Determine the (X, Y) coordinate at the center of the cell enclosing the given text.  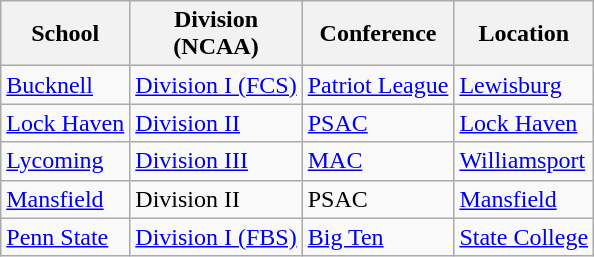
Bucknell (66, 85)
Williamsport (524, 161)
Division I (FCS) (216, 85)
Division III (216, 161)
Penn State (66, 237)
Patriot League (378, 85)
Lycoming (66, 161)
School (66, 34)
Conference (378, 34)
Division(NCAA) (216, 34)
Location (524, 34)
Big Ten (378, 237)
Division I (FBS) (216, 237)
State College (524, 237)
Lewisburg (524, 85)
MAC (378, 161)
